Provide the [X, Y] coordinate of the cell's center where the given text is located.  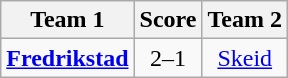
Score [168, 20]
Team 1 [68, 20]
Fredrikstad [68, 58]
2–1 [168, 58]
Skeid [245, 58]
Team 2 [245, 20]
